For the text-containing cell, return its midpoint in (x, y) coordinate format. 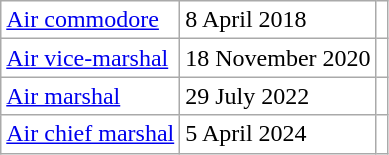
Air chief marshal (90, 134)
Air vice-marshal (90, 58)
5 April 2024 (278, 134)
29 July 2022 (278, 96)
Air commodore (90, 20)
Air marshal (90, 96)
8 April 2018 (278, 20)
18 November 2020 (278, 58)
